Extract the [X, Y] coordinate from the center of the cell holding the provided text.  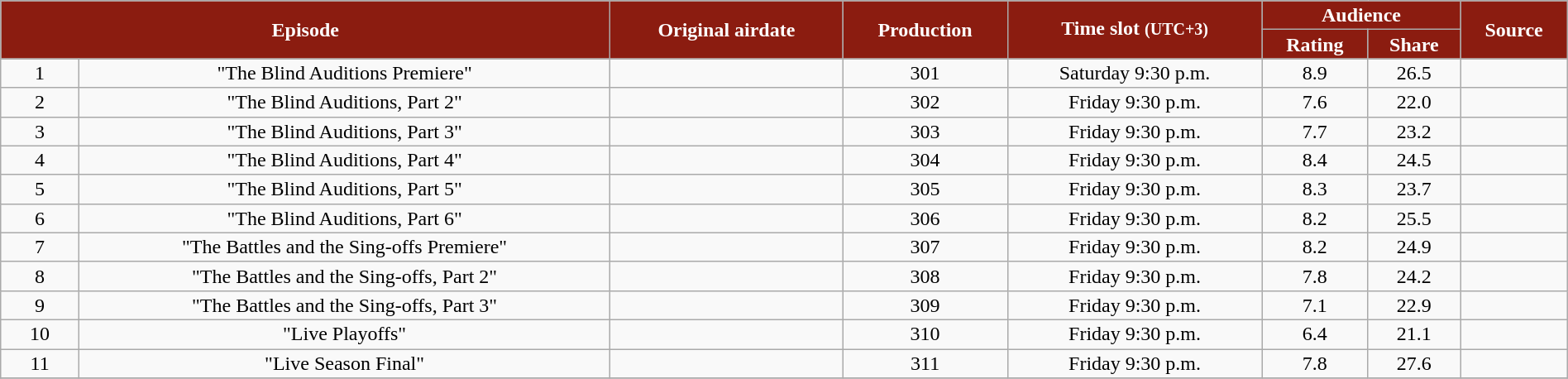
23.2 [1414, 131]
308 [925, 276]
305 [925, 189]
"Live Season Final" [344, 364]
21.1 [1414, 334]
24.5 [1414, 161]
23.7 [1414, 189]
307 [925, 247]
24.9 [1414, 247]
306 [925, 218]
8.3 [1315, 189]
6 [40, 218]
1 [40, 73]
301 [925, 73]
"The Blind Auditions, Part 4" [344, 161]
4 [40, 161]
"The Battles and the Sing-offs, Part 2" [344, 276]
Time slot (UTC+3) [1135, 30]
7.7 [1315, 131]
10 [40, 334]
5 [40, 189]
Source [1513, 30]
6.4 [1315, 334]
7 [40, 247]
Episode [306, 30]
9 [40, 305]
25.5 [1414, 218]
24.2 [1414, 276]
310 [925, 334]
309 [925, 305]
"The Blind Auditions Premiere" [344, 73]
311 [925, 364]
304 [925, 161]
Share [1414, 45]
8 [40, 276]
22.0 [1414, 103]
2 [40, 103]
8.9 [1315, 73]
"Live Playoffs" [344, 334]
22.9 [1414, 305]
Saturday 9:30 p.m. [1135, 73]
8.4 [1315, 161]
7.1 [1315, 305]
27.6 [1414, 364]
"The Blind Auditions, Part 3" [344, 131]
"The Blind Auditions, Part 2" [344, 103]
303 [925, 131]
Original airdate [726, 30]
3 [40, 131]
"The Blind Auditions, Part 6" [344, 218]
7.6 [1315, 103]
"The Battles and the Sing-offs, Part 3" [344, 305]
26.5 [1414, 73]
11 [40, 364]
"The Blind Auditions, Part 5" [344, 189]
Audience [1361, 15]
Production [925, 30]
302 [925, 103]
"The Battles and the Sing-offs Premiere" [344, 247]
Rating [1315, 45]
